From the cell containing the given text, extract its center point as [x, y] coordinate. 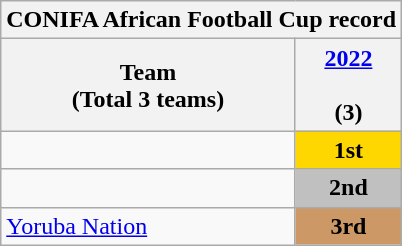
2022 (3) [348, 85]
CONIFA African Football Cup record [202, 20]
Yoruba Nation [148, 226]
3rd [348, 226]
Team(Total 3 teams) [148, 85]
2nd [348, 188]
1st [348, 150]
